Output the (X, Y) coordinate of the center of the cell containing the given text.  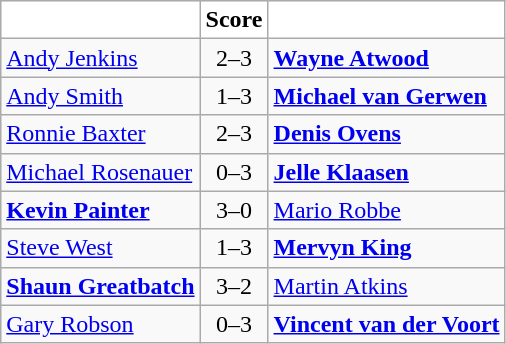
Gary Robson (100, 324)
Michael van Gerwen (386, 96)
Wayne Atwood (386, 58)
3–2 (234, 286)
Michael Rosenauer (100, 172)
Jelle Klaasen (386, 172)
Mervyn King (386, 248)
Steve West (100, 248)
Vincent van der Voort (386, 324)
Score (234, 20)
Ronnie Baxter (100, 134)
3–0 (234, 210)
Andy Smith (100, 96)
Shaun Greatbatch (100, 286)
Mario Robbe (386, 210)
Andy Jenkins (100, 58)
Kevin Painter (100, 210)
Martin Atkins (386, 286)
Denis Ovens (386, 134)
